Search for the cell housing the specified text and yield its [x, y] center coordinate. 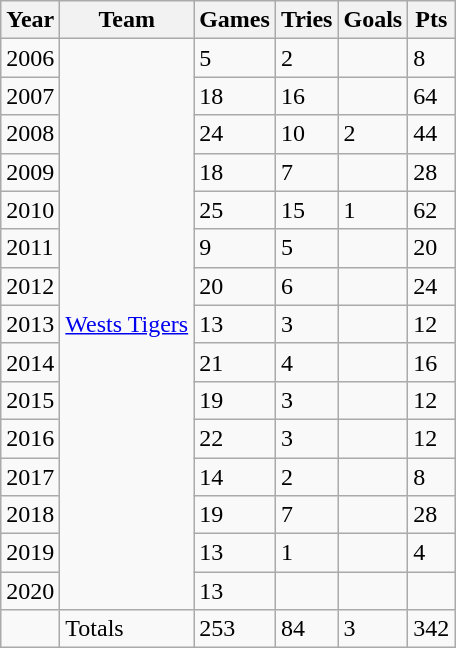
22 [235, 438]
2016 [30, 438]
Games [235, 20]
2013 [30, 324]
15 [306, 210]
2017 [30, 477]
2014 [30, 362]
2015 [30, 400]
Team [127, 20]
2009 [30, 172]
342 [432, 629]
84 [306, 629]
2018 [30, 515]
9 [235, 248]
2011 [30, 248]
2006 [30, 58]
253 [235, 629]
Goals [373, 20]
62 [432, 210]
2007 [30, 96]
44 [432, 134]
Pts [432, 20]
2010 [30, 210]
Totals [127, 629]
10 [306, 134]
6 [306, 286]
21 [235, 362]
Year [30, 20]
2008 [30, 134]
Wests Tigers [127, 324]
2019 [30, 553]
14 [235, 477]
25 [235, 210]
Tries [306, 20]
64 [432, 96]
2012 [30, 286]
2020 [30, 591]
